Locate the cell with the specified text and output its (x, y) center coordinate. 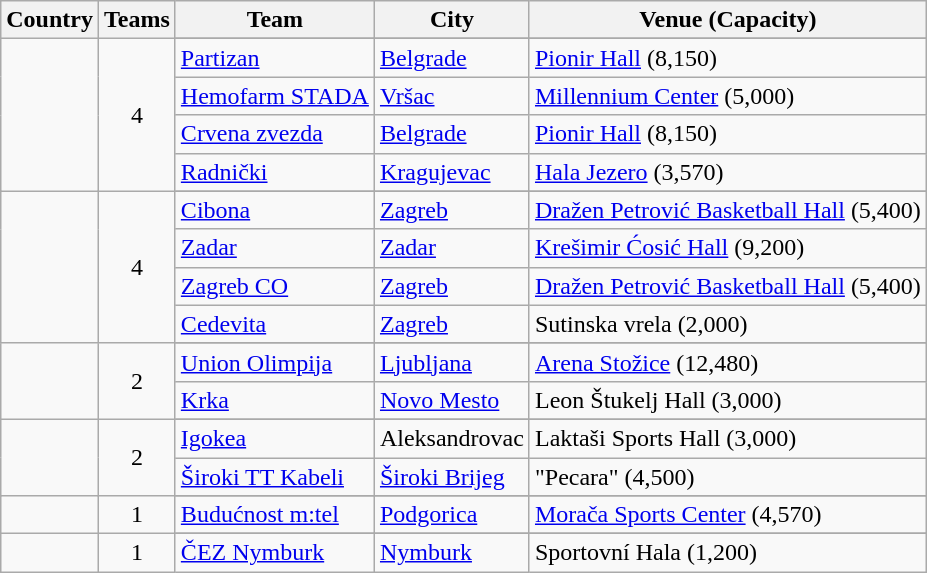
Country (50, 20)
Krka (274, 400)
Hemofarm STADA (274, 96)
Leon Štukelj Hall (3,000) (728, 400)
Arena Stožice (12,480) (728, 362)
Millennium Center (5,000) (728, 96)
Union Olimpija (274, 362)
Široki Brijeg (452, 477)
ČEZ Nymburk (274, 553)
Krešimir Ćosić Hall (9,200) (728, 248)
Cedevita (274, 324)
Podgorica (452, 515)
Hala Jezero (3,570) (728, 172)
Zagreb CO (274, 286)
"Pecara" (4,500) (728, 477)
Radnički (274, 172)
Budućnost m:tel (274, 515)
Cibona (274, 210)
Vršac (452, 96)
Partizan (274, 58)
Aleksandrovac (452, 438)
Nymburk (452, 553)
Team (274, 20)
Laktaši Sports Hall (3,000) (728, 438)
Teams (136, 20)
City (452, 20)
Široki TT Kabeli (274, 477)
Sportovní Hala (1,200) (728, 553)
Igokea (274, 438)
Kragujevac (452, 172)
Ljubljana (452, 362)
Novo Mesto (452, 400)
Venue (Capacity) (728, 20)
Morača Sports Center (4,570) (728, 515)
Crvena zvezda (274, 134)
Sutinska vrela (2,000) (728, 324)
